Extract the (X, Y) coordinate from the center of the cell holding the provided text.  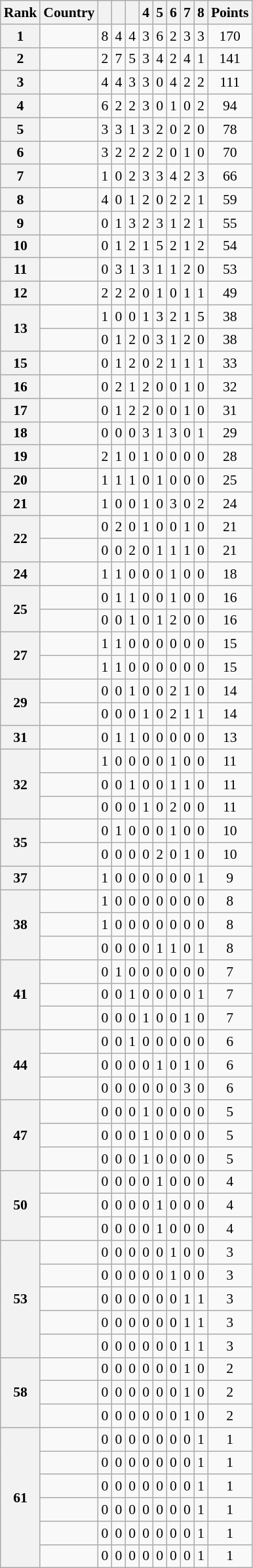
59 (230, 200)
19 (21, 457)
22 (21, 538)
141 (230, 59)
47 (21, 1136)
20 (21, 481)
12 (21, 294)
170 (230, 36)
17 (21, 410)
33 (230, 364)
37 (21, 878)
27 (21, 655)
94 (230, 106)
28 (230, 457)
78 (230, 129)
Rank (21, 12)
54 (230, 246)
Points (230, 12)
44 (21, 1065)
50 (21, 1206)
35 (21, 843)
41 (21, 995)
Country (69, 12)
49 (230, 294)
66 (230, 177)
55 (230, 223)
70 (230, 153)
111 (230, 83)
61 (21, 1498)
58 (21, 1392)
